For the text-containing cell, return its midpoint in [x, y] coordinate format. 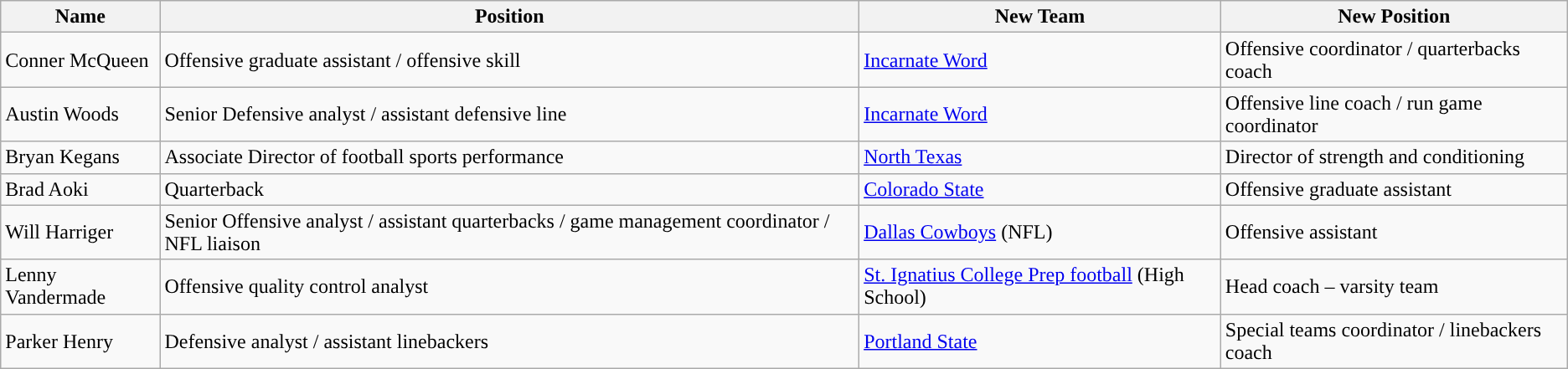
Quarterback [509, 189]
Director of strength and conditioning [1394, 157]
Conner McQueen [80, 60]
Offensive quality control analyst [509, 286]
Defensive analyst / assistant linebackers [509, 341]
Offensive graduate assistant / offensive skill [509, 60]
Senior Defensive analyst / assistant defensive line [509, 114]
New Position [1394, 17]
Name [80, 17]
Offensive coordinator / quarterbacks coach [1394, 60]
Associate Director of football sports performance [509, 157]
Lenny Vandermade [80, 286]
Brad Aoki [80, 189]
North Texas [1040, 157]
Dallas Cowboys (NFL) [1040, 233]
Will Harriger [80, 233]
Offensive graduate assistant [1394, 189]
Special teams coordinator / linebackers coach [1394, 341]
Offensive line coach / run game coordinator [1394, 114]
Parker Henry [80, 341]
Bryan Kegans [80, 157]
New Team [1040, 17]
Senior Offensive analyst / assistant quarterbacks / game management coordinator / NFL liaison [509, 233]
Colorado State [1040, 189]
Offensive assistant [1394, 233]
Head coach – varsity team [1394, 286]
Austin Woods [80, 114]
Position [509, 17]
Portland State [1040, 341]
St. Ignatius College Prep football (High School) [1040, 286]
